Search for the cell housing the specified text and yield its (X, Y) center coordinate. 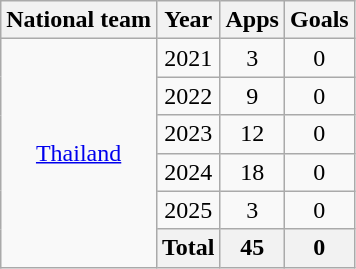
2024 (188, 172)
45 (252, 248)
18 (252, 172)
Year (188, 20)
9 (252, 96)
Goals (319, 20)
2022 (188, 96)
12 (252, 134)
2023 (188, 134)
Total (188, 248)
Thailand (79, 153)
National team (79, 20)
2025 (188, 210)
Apps (252, 20)
2021 (188, 58)
